Scan for the cell matching the given text and deliver its [X, Y] coordinate at center. 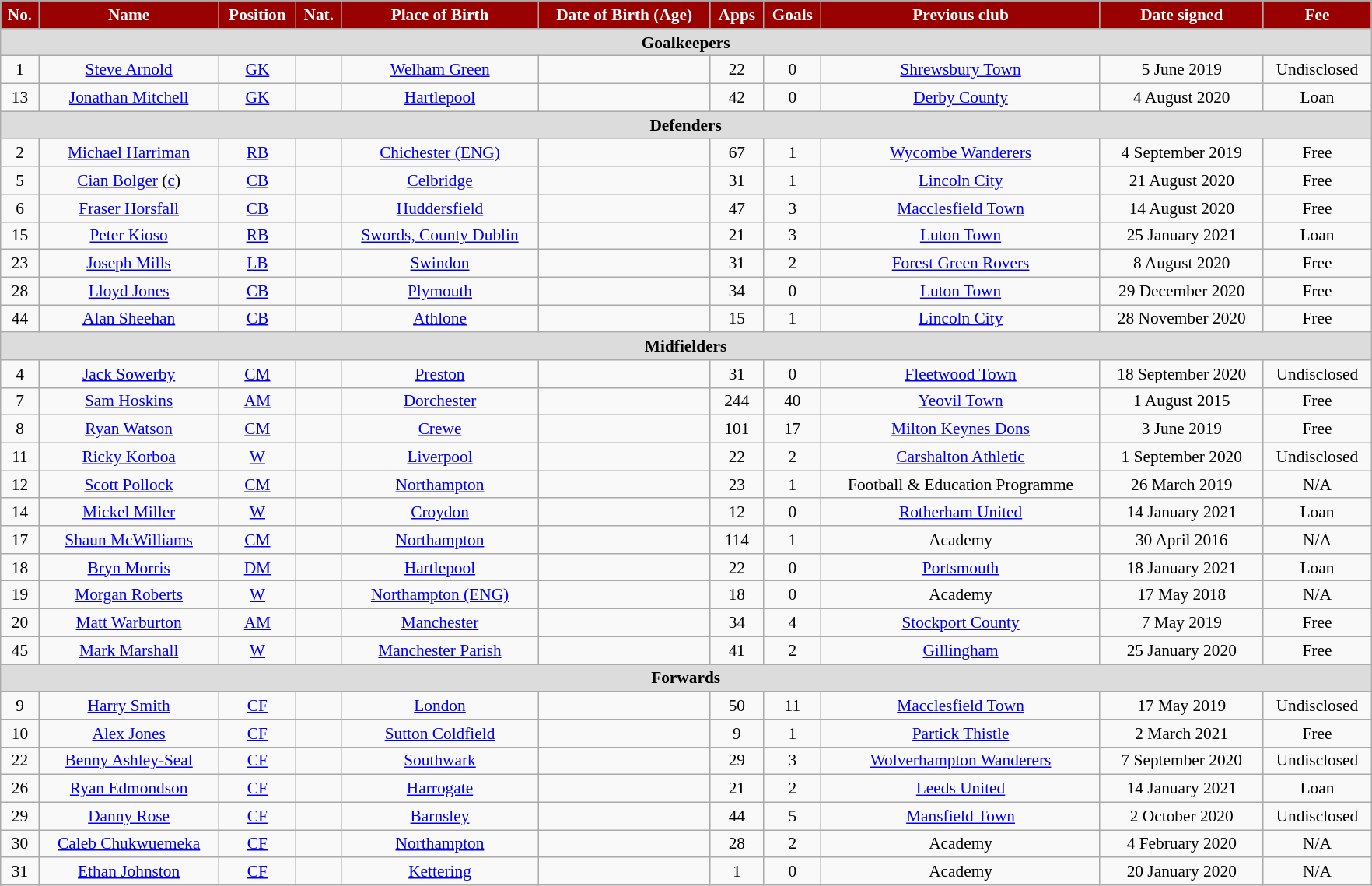
Matt Warburton [129, 623]
Northampton (ENG) [440, 595]
3 June 2019 [1181, 429]
244 [737, 401]
Alex Jones [129, 734]
101 [737, 429]
Southwark [440, 761]
Chichester (ENG) [440, 153]
1 September 2020 [1181, 457]
Date of Birth (Age) [624, 15]
Huddersfield [440, 208]
Kettering [440, 871]
Harry Smith [129, 706]
Danny Rose [129, 816]
19 [20, 595]
Plymouth [440, 291]
4 August 2020 [1181, 98]
Apps [737, 15]
Milton Keynes Dons [961, 429]
Fleetwood Town [961, 374]
67 [737, 153]
40 [793, 401]
LB [257, 264]
Yeovil Town [961, 401]
Football & Education Programme [961, 485]
Morgan Roberts [129, 595]
Sutton Coldfield [440, 734]
Leeds United [961, 789]
8 August 2020 [1181, 264]
Place of Birth [440, 15]
Cian Bolger (c) [129, 180]
Nat. [319, 15]
Carshalton Athletic [961, 457]
Sam Hoskins [129, 401]
47 [737, 208]
25 January 2020 [1181, 650]
Mickel Miller [129, 513]
1 August 2015 [1181, 401]
Jonathan Mitchell [129, 98]
7 September 2020 [1181, 761]
42 [737, 98]
Preston [440, 374]
Fee [1317, 15]
Stockport County [961, 623]
8 [20, 429]
10 [20, 734]
Harrogate [440, 789]
Shrewsbury Town [961, 70]
Michael Harriman [129, 153]
29 December 2020 [1181, 291]
Barnsley [440, 816]
Wycombe Wanderers [961, 153]
Welham Green [440, 70]
20 January 2020 [1181, 871]
14 [20, 513]
45 [20, 650]
Rotherham United [961, 513]
Partick Thistle [961, 734]
30 [20, 844]
Mansfield Town [961, 816]
26 March 2019 [1181, 485]
Gillingham [961, 650]
7 [20, 401]
Date signed [1181, 15]
DM [257, 568]
Ricky Korboa [129, 457]
Scott Pollock [129, 485]
Bryn Morris [129, 568]
50 [737, 706]
Peter Kioso [129, 236]
18 January 2021 [1181, 568]
Caleb Chukwuemeka [129, 844]
17 May 2018 [1181, 595]
2 October 2020 [1181, 816]
Position [257, 15]
Previous club [961, 15]
Joseph Mills [129, 264]
Ryan Watson [129, 429]
Goals [793, 15]
17 May 2019 [1181, 706]
Jack Sowerby [129, 374]
41 [737, 650]
4 September 2019 [1181, 153]
Steve Arnold [129, 70]
Croydon [440, 513]
6 [20, 208]
Alan Sheehan [129, 319]
18 September 2020 [1181, 374]
Manchester [440, 623]
Liverpool [440, 457]
Fraser Horsfall [129, 208]
Dorchester [440, 401]
Derby County [961, 98]
Midfielders [686, 346]
20 [20, 623]
14 August 2020 [1181, 208]
Ethan Johnston [129, 871]
Name [129, 15]
London [440, 706]
Portsmouth [961, 568]
5 June 2019 [1181, 70]
13 [20, 98]
No. [20, 15]
4 February 2020 [1181, 844]
25 January 2021 [1181, 236]
Shaun McWilliams [129, 540]
Celbridge [440, 180]
Benny Ashley-Seal [129, 761]
Forwards [686, 678]
Lloyd Jones [129, 291]
Crewe [440, 429]
Mark Marshall [129, 650]
28 November 2020 [1181, 319]
Goalkeepers [686, 43]
7 May 2019 [1181, 623]
Swindon [440, 264]
Athlone [440, 319]
114 [737, 540]
21 August 2020 [1181, 180]
Wolverhampton Wanderers [961, 761]
2 March 2021 [1181, 734]
Ryan Edmondson [129, 789]
26 [20, 789]
Manchester Parish [440, 650]
Defenders [686, 125]
Forest Green Rovers [961, 264]
Swords, County Dublin [440, 236]
30 April 2016 [1181, 540]
